Return the [x, y] coordinate for the center point of the cell that contains the specified text.  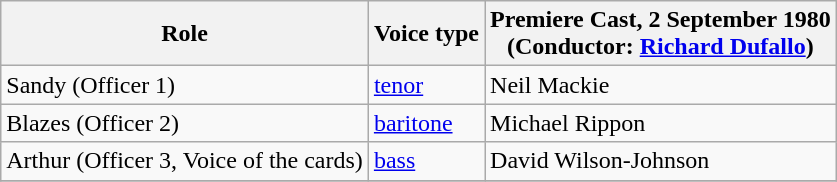
Sandy (Officer 1) [185, 85]
Blazes (Officer 2) [185, 123]
bass [426, 161]
Voice type [426, 34]
Michael Rippon [661, 123]
David Wilson-Johnson [661, 161]
Role [185, 34]
Premiere Cast, 2 September 1980(Conductor: Richard Dufallo) [661, 34]
tenor [426, 85]
Neil Mackie [661, 85]
Arthur (Officer 3, Voice of the cards) [185, 161]
baritone [426, 123]
